Pinpoint the cell where the given text exists, returning its (x, y) midpoint coordinate. 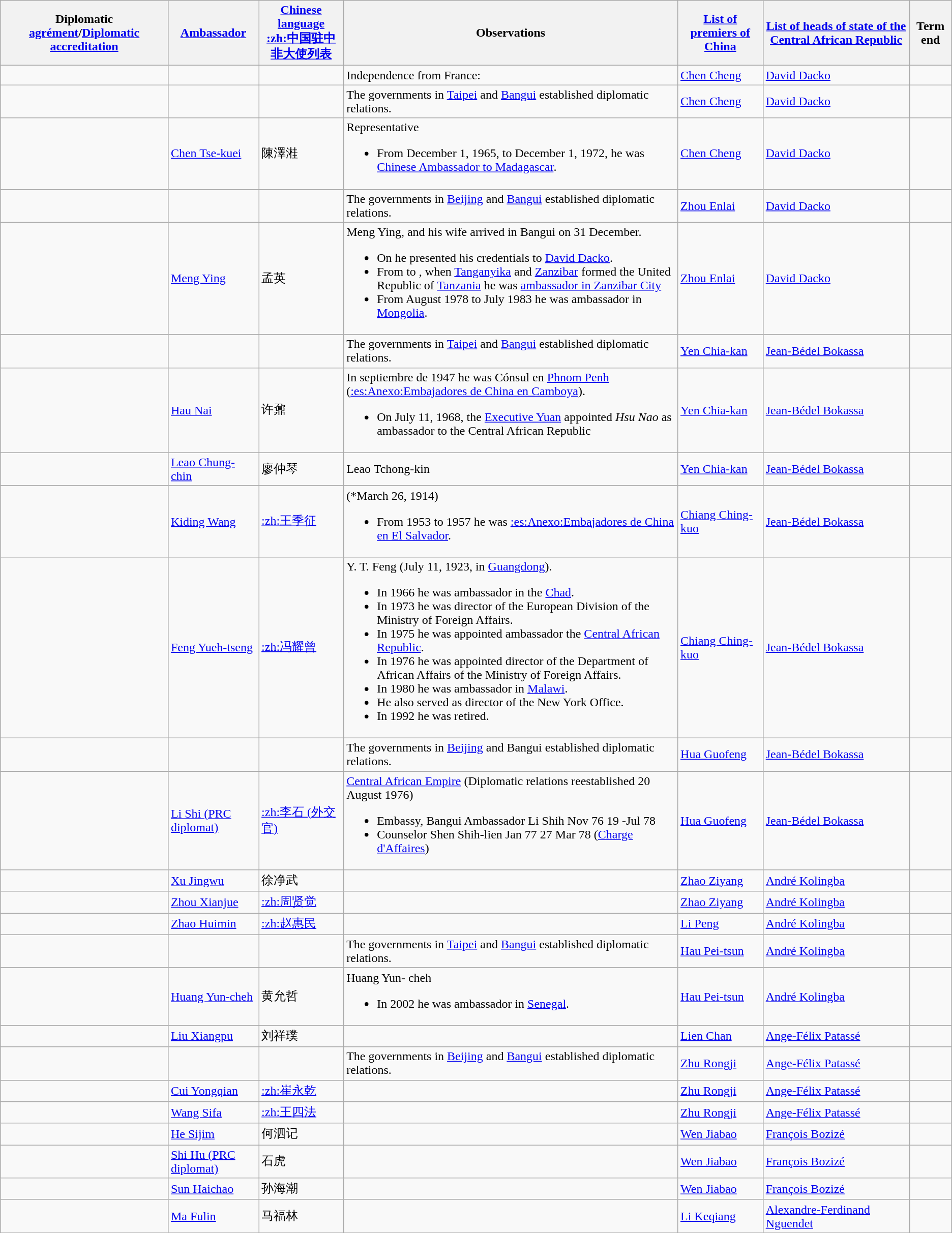
Leao Chung-chin (213, 469)
Xu Jingwu (213, 881)
Term end (931, 33)
Zhou Xianjue (213, 902)
Li Keqiang (721, 1216)
马福林 (301, 1216)
Diplomatic agrément/Diplomatic accreditation (84, 33)
Observations (511, 33)
Zhao Huimin (213, 924)
Alexandre-Ferdinand Nguendet (836, 1216)
Feng Yueh-tseng (213, 647)
Shi Hu (PRC diplomat) (213, 1161)
List of premiers of China (721, 33)
Independence from France: (511, 75)
孟英 (301, 279)
Li Shi (PRC diplomat) (213, 820)
Chen Tse-kuei (213, 154)
Lien Chan (721, 1036)
:zh:王季征 (301, 521)
RepresentativeFrom December 1, 1965, to December 1, 1972, he was Chinese Ambassador to Madagascar. (511, 154)
:zh:冯耀曾 (301, 647)
徐净武 (301, 881)
:zh:王四法 (301, 1112)
Hau Nai (213, 410)
He Sijim (213, 1134)
(*March 26, 1914)From 1953 to 1957 he was :es:Anexo:Embajadores de China en El Salvador. (511, 521)
:zh:崔永乾 (301, 1091)
陳澤溎 (301, 154)
Wang Sifa (213, 1112)
Chinese language:zh:中国驻中非大使列表 (301, 33)
:zh:李石 (外交官) (301, 820)
孙海潮 (301, 1189)
黄允哲 (301, 997)
Li Peng (721, 924)
Liu Xiangpu (213, 1036)
Ma Fulin (213, 1216)
:zh:周贤觉 (301, 902)
Kiding Wang (213, 521)
Leao Tchong-kin (511, 469)
:zh:赵惠民 (301, 924)
廖仲琴 (301, 469)
List of heads of state of the Central African Republic (836, 33)
Ambassador (213, 33)
刘祥璞 (301, 1036)
许鼐 (301, 410)
Huang Yun- chehIn 2002 he was ambassador in Senegal. (511, 997)
Cui Yongqian (213, 1091)
石虎 (301, 1161)
何泗记 (301, 1134)
Meng Ying (213, 279)
Huang Yun-cheh (213, 997)
Sun Haichao (213, 1189)
